For the text-containing cell, return its midpoint in (x, y) coordinate format. 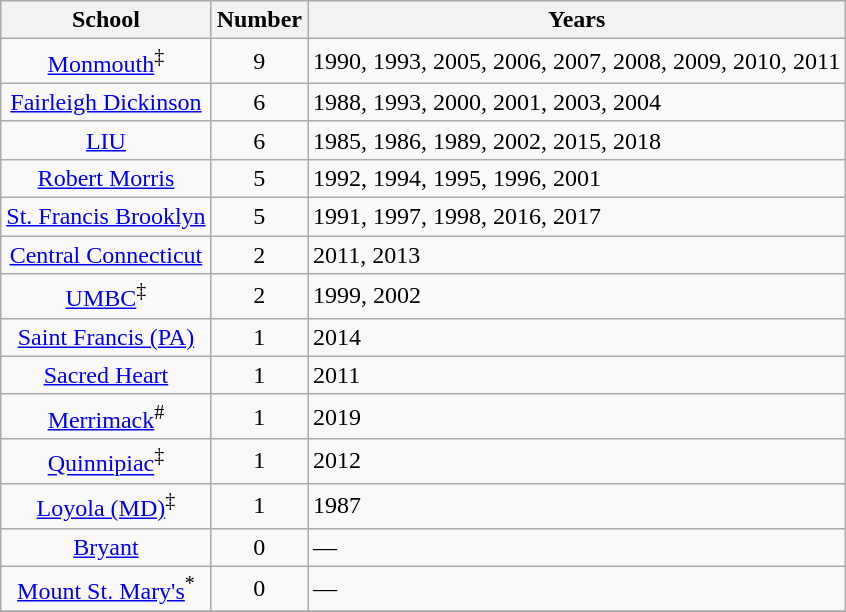
School (106, 20)
1985, 1986, 1989, 2002, 2015, 2018 (577, 140)
Years (577, 20)
2012 (577, 462)
1991, 1997, 1998, 2016, 2017 (577, 217)
9 (259, 62)
Quinnipiac‡ (106, 462)
1999, 2002 (577, 296)
2011 (577, 375)
Bryant (106, 547)
1992, 1994, 1995, 1996, 2001 (577, 178)
Central Connecticut (106, 255)
Monmouth‡ (106, 62)
St. Francis Brooklyn (106, 217)
Loyola (MD)‡ (106, 506)
Saint Francis (PA) (106, 337)
Robert Morris (106, 178)
Sacred Heart (106, 375)
LIU (106, 140)
1990, 1993, 2005, 2006, 2007, 2008, 2009, 2010, 2011 (577, 62)
Fairleigh Dickinson (106, 102)
Mount St. Mary's* (106, 588)
2014 (577, 337)
2019 (577, 416)
Merrimack# (106, 416)
Number (259, 20)
1987 (577, 506)
2011, 2013 (577, 255)
UMBC‡ (106, 296)
1988, 1993, 2000, 2001, 2003, 2004 (577, 102)
